Determine the (X, Y) coordinate at the center of the cell enclosing the given text.  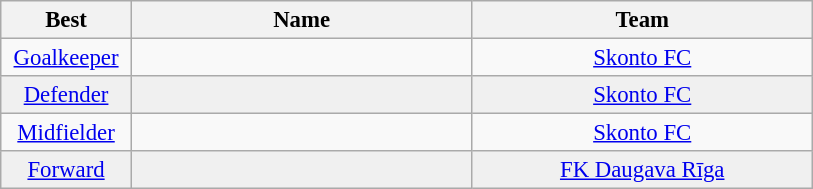
Goalkeeper (66, 58)
Team (642, 20)
FK Daugava Rīga (642, 170)
Forward (66, 170)
Best (66, 20)
Midfielder (66, 133)
Name (302, 20)
Defender (66, 95)
